Return [X, Y] of the center of cell containing provided text 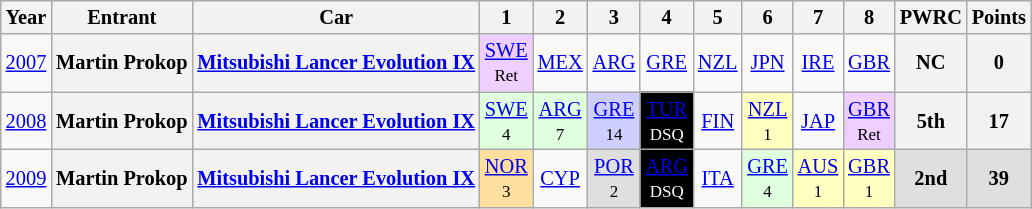
CYP [560, 178]
2007 [26, 63]
ARG7 [560, 121]
7 [818, 17]
2nd [931, 178]
ARGDSQ [666, 178]
PWRC [931, 17]
Points [999, 17]
GRE14 [614, 121]
POR2 [614, 178]
NZL1 [767, 121]
2009 [26, 178]
Entrant [122, 17]
2 [560, 17]
JAP [818, 121]
GBRRet [869, 121]
FIN [718, 121]
GBR1 [869, 178]
AUS1 [818, 178]
GRE4 [767, 178]
MEX [560, 63]
TURDSQ [666, 121]
SWERet [506, 63]
17 [999, 121]
6 [767, 17]
GRE [666, 63]
NOR3 [506, 178]
NZL [718, 63]
0 [999, 63]
JPN [767, 63]
IRE [818, 63]
Year [26, 17]
ARG [614, 63]
5 [718, 17]
ITA [718, 178]
2008 [26, 121]
8 [869, 17]
GBR [869, 63]
5th [931, 121]
SWE4 [506, 121]
NC [931, 63]
4 [666, 17]
39 [999, 178]
3 [614, 17]
1 [506, 17]
Car [336, 17]
